Identify which cell holds the provided text, then report its [x, y] central coordinate. 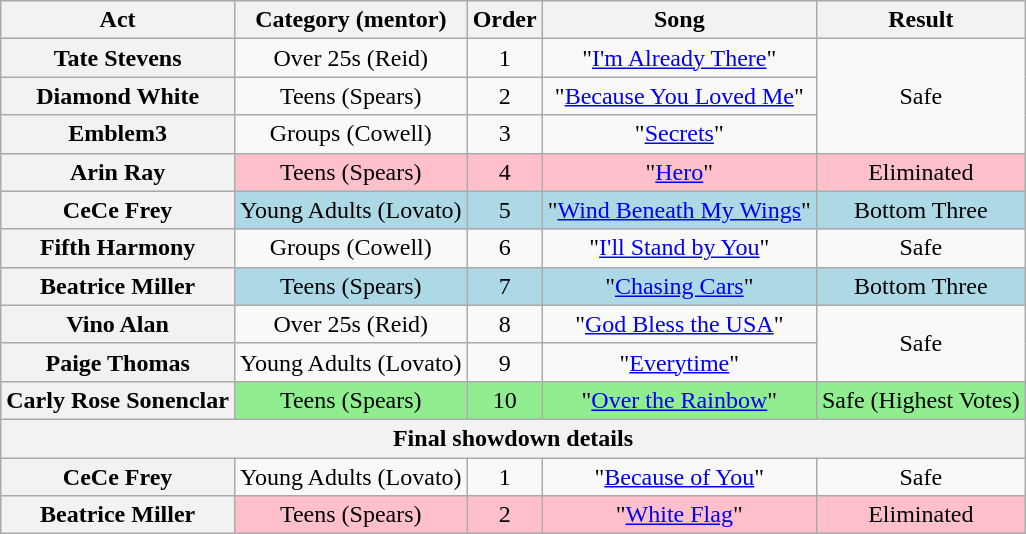
"Because of You" [679, 477]
Result [920, 20]
Safe (Highest Votes) [920, 400]
9 [504, 362]
Emblem3 [118, 134]
Fifth Harmony [118, 248]
Order [504, 20]
7 [504, 286]
Tate Stevens [118, 58]
Arin Ray [118, 172]
6 [504, 248]
Act [118, 20]
8 [504, 324]
Carly Rose Sonenclar [118, 400]
Song [679, 20]
10 [504, 400]
"Because You Loved Me" [679, 96]
"I'll Stand by You" [679, 248]
"Everytime" [679, 362]
"God Bless the USA" [679, 324]
"Chasing Cars" [679, 286]
"Hero" [679, 172]
"Wind Beneath My Wings" [679, 210]
"Over the Rainbow" [679, 400]
5 [504, 210]
Paige Thomas [118, 362]
3 [504, 134]
Diamond White [118, 96]
Category (mentor) [350, 20]
Vino Alan [118, 324]
4 [504, 172]
"I'm Already There" [679, 58]
Final showdown details [513, 438]
"White Flag" [679, 515]
"Secrets" [679, 134]
